Pinpoint the cell where the given text exists, returning its [X, Y] midpoint coordinate. 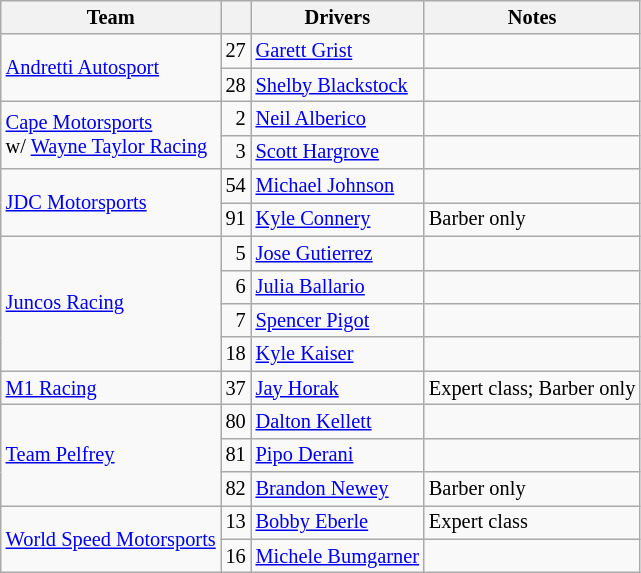
Juncos Racing [111, 304]
80 [236, 421]
Kyle Connery [338, 219]
Andretti Autosport [111, 68]
Team [111, 17]
Drivers [338, 17]
Pipo Derani [338, 455]
Spencer Pigot [338, 320]
27 [236, 51]
2 [236, 118]
Jose Gutierrez [338, 253]
28 [236, 85]
Julia Ballario [338, 287]
Expert class; Barber only [532, 388]
Garett Grist [338, 51]
5 [236, 253]
82 [236, 489]
81 [236, 455]
3 [236, 152]
13 [236, 522]
World Speed Motorsports [111, 538]
7 [236, 320]
Kyle Kaiser [338, 354]
18 [236, 354]
Shelby Blackstock [338, 85]
54 [236, 186]
Neil Alberico [338, 118]
Jay Horak [338, 388]
91 [236, 219]
Cape Motorsportsw/ Wayne Taylor Racing [111, 134]
Dalton Kellett [338, 421]
Michele Bumgarner [338, 556]
Notes [532, 17]
Brandon Newey [338, 489]
Expert class [532, 522]
JDC Motorsports [111, 202]
M1 Racing [111, 388]
Michael Johnson [338, 186]
6 [236, 287]
16 [236, 556]
Scott Hargrove [338, 152]
Bobby Eberle [338, 522]
37 [236, 388]
Team Pelfrey [111, 454]
